Locate the cell with the specified text and output its (X, Y) center coordinate. 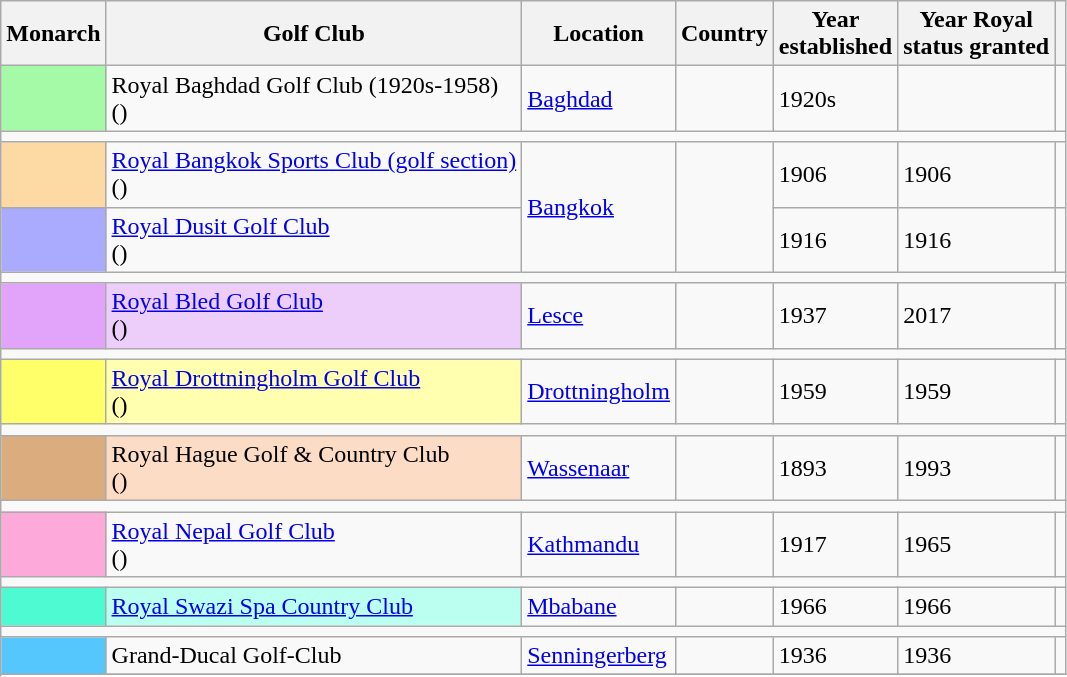
1965 (976, 544)
Country (724, 34)
Monarch (54, 34)
Bangkok (599, 207)
Senningerberg (599, 656)
Lesce (599, 316)
1937 (835, 316)
2017 (976, 316)
1893 (835, 468)
Yearestablished (835, 34)
1920s (835, 98)
1917 (835, 544)
Royal Drottningholm Golf Club() (314, 392)
Royal Bled Golf Club() (314, 316)
Location (599, 34)
Royal Baghdad Golf Club (1920s-1958)() (314, 98)
Mbabane (599, 607)
1993 (976, 468)
Royal Hague Golf & Country Club() (314, 468)
Grand-Ducal Golf-Club (314, 656)
Year Royalstatus granted (976, 34)
Wassenaar (599, 468)
Royal Dusit Golf Club() (314, 240)
Drottningholm (599, 392)
Kathmandu (599, 544)
Royal Bangkok Sports Club (golf section)() (314, 174)
Golf Club (314, 34)
Royal Swazi Spa Country Club (314, 607)
Royal Nepal Golf Club() (314, 544)
Baghdad (599, 98)
